From the cell containing the given text, extract its center point as (X, Y) coordinate. 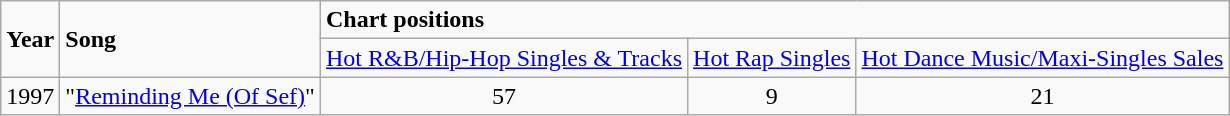
21 (1042, 96)
1997 (30, 96)
Year (30, 39)
Hot R&B/Hip-Hop Singles & Tracks (504, 58)
9 (772, 96)
Hot Rap Singles (772, 58)
57 (504, 96)
Chart positions (774, 20)
"Reminding Me (Of Sef)" (190, 96)
Song (190, 39)
Hot Dance Music/Maxi-Singles Sales (1042, 58)
